For the text-containing cell, return its midpoint in (X, Y) coordinate format. 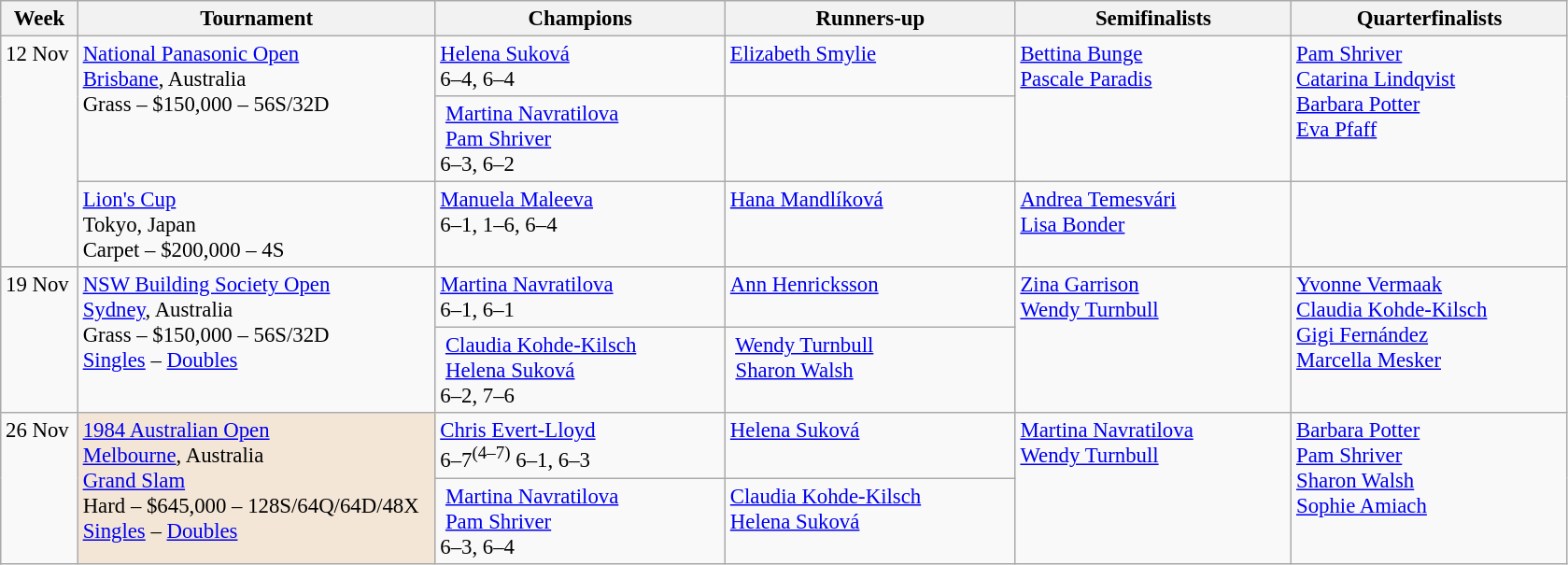
Martina Navratilova6–1, 6–1 (581, 297)
Martina Navratilova Pam Shriver6–3, 6–2 (581, 139)
12 Nov (39, 152)
Barbara Potter Pam Shriver Sharon Walsh Sophie Amiach (1430, 487)
Martina Navratilova Pam Shriver 6–3, 6–4 (581, 521)
Semifinalists (1153, 19)
Ann Henricksson (870, 297)
Manuela Maleeva6–1, 1–6, 6–4 (581, 225)
Hana Mandlíková (870, 225)
Chris Evert-Lloyd 6–7(4–7) 6–1, 6–3 (581, 445)
Claudia Kohde-Kilsch Helena Suková (870, 521)
Helena Suková6–4, 6–4 (581, 67)
19 Nov (39, 340)
Wendy Turnbull Sharon Walsh (870, 371)
Week (39, 19)
Pam Shriver Catarina Lindqvist Barbara Potter Eva Pfaff (1430, 109)
Lion's Cup Tokyo, JapanCarpet – $200,000 – 4S (256, 225)
National Panasonic Open Brisbane, AustraliaGrass – $150,000 – 56S/32D (256, 109)
Martina Navratilova Wendy Turnbull (1153, 487)
Andrea Temesvári Lisa Bonder (1153, 225)
Elizabeth Smylie (870, 67)
26 Nov (39, 487)
Zina Garrison Wendy Turnbull (1153, 340)
1984 Australian Open Melbourne, AustraliaGrand SlamHard – $645,000 – 128S/64Q/64D/48X Singles – Doubles (256, 487)
Yvonne Vermaak Claudia Kohde-Kilsch Gigi Fernández Marcella Mesker (1430, 340)
Tournament (256, 19)
Champions (581, 19)
Claudia Kohde-Kilsch Helena Suková6–2, 7–6 (581, 371)
Runners-up (870, 19)
NSW Building Society Open Sydney, AustraliaGrass – $150,000 – 56S/32D Singles – Doubles (256, 340)
Quarterfinalists (1430, 19)
Helena Suková (870, 445)
Bettina Bunge Pascale Paradis (1153, 109)
